Scan for the cell matching the given text and deliver its (x, y) coordinate at center. 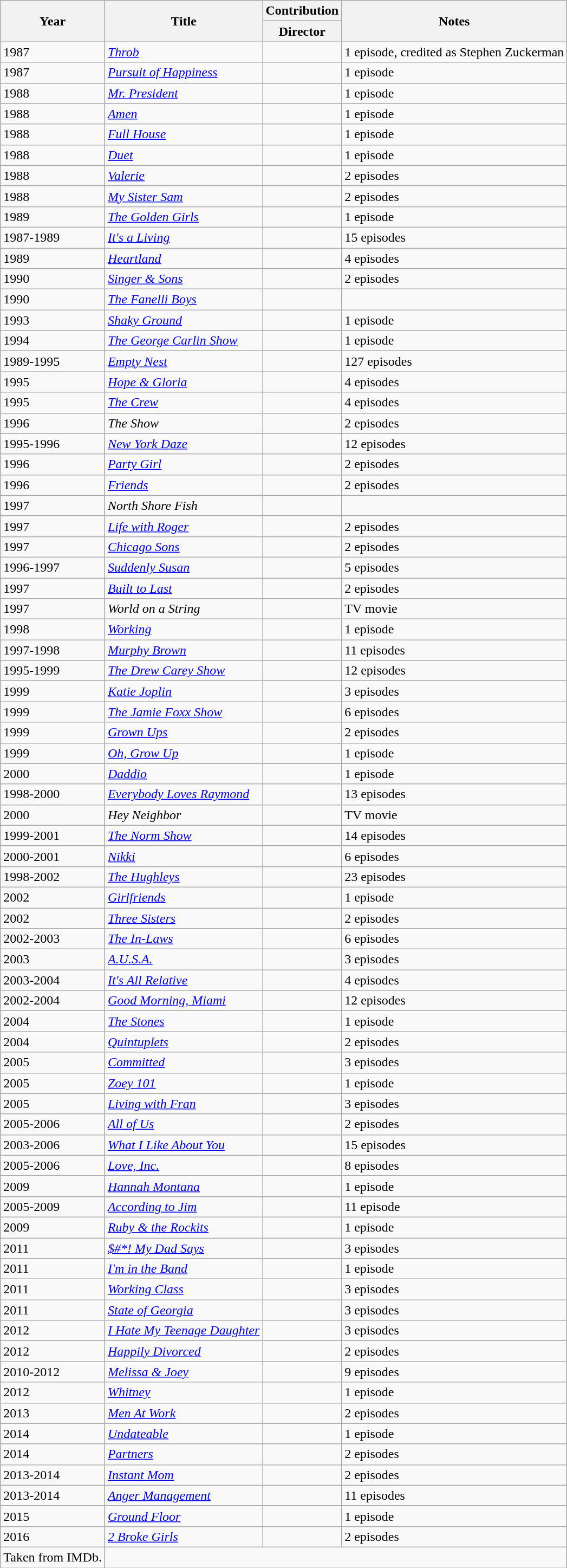
Partners (183, 1454)
2002-2004 (53, 1001)
2003 (53, 960)
Katie Joplin (183, 691)
It's All Relative (183, 980)
2013 (53, 1413)
Pursuit of Happiness (183, 73)
1995-1996 (53, 444)
$#*! My Dad Says (183, 1248)
Amen (183, 114)
2010-2012 (53, 1372)
Valerie (183, 176)
Committed (183, 1062)
North Shore Fish (183, 506)
Love, Inc. (183, 1165)
According to Jim (183, 1207)
1998 (53, 630)
2016 (53, 1537)
1997-1998 (53, 650)
Daddio (183, 774)
2003-2004 (53, 980)
State of Georgia (183, 1310)
The Crew (183, 403)
Hannah Montana (183, 1186)
1 episode, credited as Stephen Zuckerman (454, 52)
Suddenly Susan (183, 567)
The George Carlin Show (183, 341)
1995-1999 (53, 671)
Oh, Grow Up (183, 753)
Grown Ups (183, 733)
Friends (183, 485)
Zoey 101 (183, 1083)
Undateable (183, 1434)
Hey Neighbor (183, 815)
Hope & Gloria (183, 382)
Three Sisters (183, 918)
2 Broke Girls (183, 1537)
Empty Nest (183, 361)
2000-2001 (53, 856)
1998-2002 (53, 877)
The Show (183, 423)
2003-2006 (53, 1145)
A.U.S.A. (183, 960)
Ruby & the Rockits (183, 1227)
1993 (53, 320)
Living with Fran (183, 1104)
Contribution (302, 11)
2015 (53, 1516)
8 episodes (454, 1165)
The In-Laws (183, 939)
1996-1997 (53, 567)
The Golden Girls (183, 217)
1989-1995 (53, 361)
I Hate My Teenage Daughter (183, 1331)
Ground Floor (183, 1516)
13 episodes (454, 794)
Notes (454, 21)
Whitney (183, 1392)
The Drew Carey Show (183, 671)
Quintuplets (183, 1042)
Working Class (183, 1290)
Murphy Brown (183, 650)
2002-2003 (53, 939)
14 episodes (454, 835)
Built to Last (183, 588)
1994 (53, 341)
Full House (183, 134)
Heartland (183, 258)
Men At Work (183, 1413)
It's a Living (183, 237)
The Norm Show (183, 835)
The Fanelli Boys (183, 300)
Party Girl (183, 464)
9 episodes (454, 1372)
127 episodes (454, 361)
Melissa & Joey (183, 1372)
Instant Mom (183, 1475)
The Stones (183, 1021)
I'm in the Band (183, 1269)
Working (183, 630)
Singer & Sons (183, 279)
Happily Divorced (183, 1351)
Life with Roger (183, 526)
The Jamie Foxx Show (183, 712)
The Hughleys (183, 877)
1987-1989 (53, 237)
My Sister Sam (183, 196)
Throb (183, 52)
2005-2009 (53, 1207)
Anger Management (183, 1495)
New York Daze (183, 444)
Good Morning, Miami (183, 1001)
Duet (183, 155)
Mr. President (183, 93)
Director (302, 31)
1999-2001 (53, 835)
11 episode (454, 1207)
World on a String (183, 609)
Title (183, 21)
What I Like About You (183, 1145)
1998-2000 (53, 794)
All of Us (183, 1124)
Year (53, 21)
Everybody Loves Raymond (183, 794)
Shaky Ground (183, 320)
Nikki (183, 856)
Girlfriends (183, 897)
23 episodes (454, 877)
5 episodes (454, 567)
Taken from IMDb. (53, 1557)
Chicago Sons (183, 547)
